Scan for the cell matching the given text and deliver its [X, Y] coordinate at center. 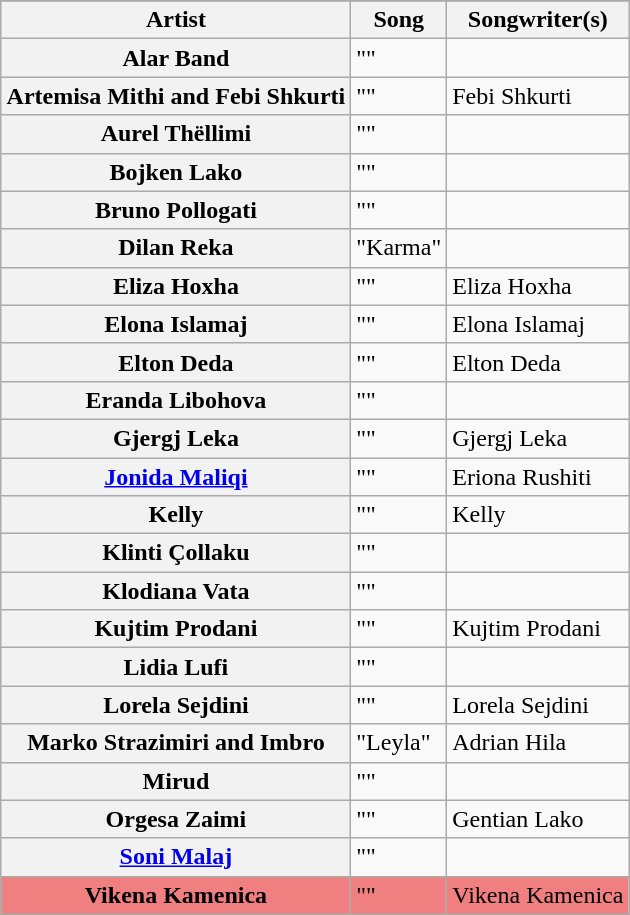
Gentian Lako [538, 819]
Lidia Lufi [176, 667]
Eranda Libohova [176, 400]
Orgesa Zaimi [176, 819]
Bruno Pollogati [176, 210]
Klinti Çollaku [176, 553]
Soni Malaj [176, 857]
Febi Shkurti [538, 96]
Mirud [176, 781]
Eriona Rushiti [538, 477]
Songwriter(s) [538, 20]
Adrian Hila [538, 743]
Artemisa Mithi and Febi Shkurti [176, 96]
Artist [176, 20]
Klodiana Vata [176, 591]
"Karma" [399, 248]
Marko Strazimiri and Imbro [176, 743]
Alar Band [176, 58]
"Leyla" [399, 743]
Jonida Maliqi [176, 477]
Dilan Reka [176, 248]
Aurel Thëllimi [176, 134]
Bojken Lako [176, 172]
Song [399, 20]
